Return (X, Y) of the center of cell containing provided text 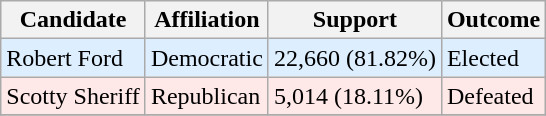
Republican (206, 96)
22,660 (81.82%) (354, 58)
5,014 (18.11%) (354, 96)
Democratic (206, 58)
Defeated (493, 96)
Scotty Sheriff (74, 96)
Support (354, 20)
Affiliation (206, 20)
Elected (493, 58)
Robert Ford (74, 58)
Candidate (74, 20)
Outcome (493, 20)
